Pinpoint the cell where the given text exists, returning its (X, Y) midpoint coordinate. 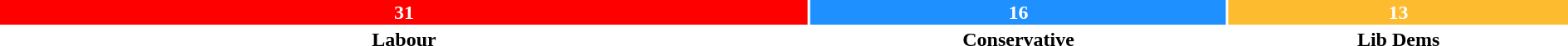
13 (1399, 12)
16 (1019, 12)
31 (404, 12)
